Find where the given text appears and provide that cell's center as (x, y) coordinate. 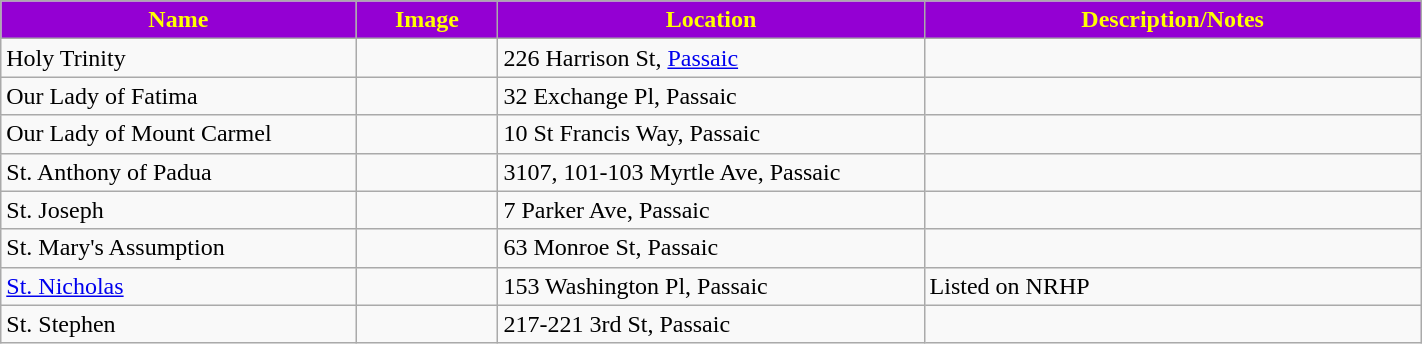
153 Washington Pl, Passaic (711, 286)
St. Nicholas (178, 286)
Description/Notes (1172, 20)
St. Mary's Assumption (178, 248)
3107, 101-103 Myrtle Ave, Passaic (711, 172)
Location (711, 20)
Holy Trinity (178, 58)
226 Harrison St, Passaic (711, 58)
7 Parker Ave, Passaic (711, 210)
10 St Francis Way, Passaic (711, 134)
Listed on NRHP (1172, 286)
St. Stephen (178, 324)
32 Exchange Pl, Passaic (711, 96)
Our Lady of Fatima (178, 96)
217-221 3rd St, Passaic (711, 324)
Our Lady of Mount Carmel (178, 134)
63 Monroe St, Passaic (711, 248)
Image (427, 20)
Name (178, 20)
St. Anthony of Padua (178, 172)
St. Joseph (178, 210)
